Output the (X, Y) coordinate of the center of the cell containing the given text.  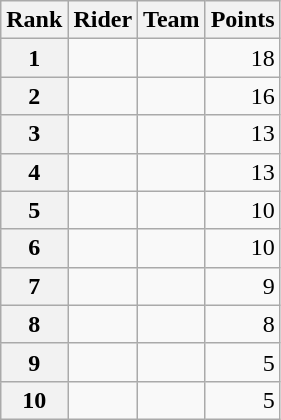
Rank (34, 20)
1 (34, 58)
16 (242, 96)
4 (34, 172)
7 (34, 286)
Rider (103, 20)
18 (242, 58)
3 (34, 134)
6 (34, 248)
Points (242, 20)
2 (34, 96)
Team (172, 20)
